Identify which cell holds the provided text, then report its [x, y] central coordinate. 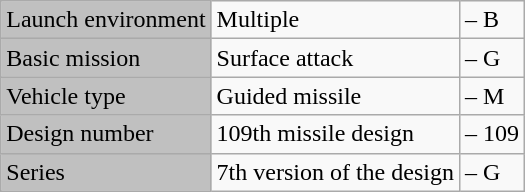
Surface attack [335, 58]
Guided missile [335, 96]
– M [492, 96]
Launch environment [106, 20]
Basic mission [106, 58]
– B [492, 20]
Series [106, 172]
Design number [106, 134]
– 109 [492, 134]
109th missile design [335, 134]
7th version of the design [335, 172]
Vehicle type [106, 96]
Multiple [335, 20]
